Output the (x, y) coordinate of the center of the cell containing the given text.  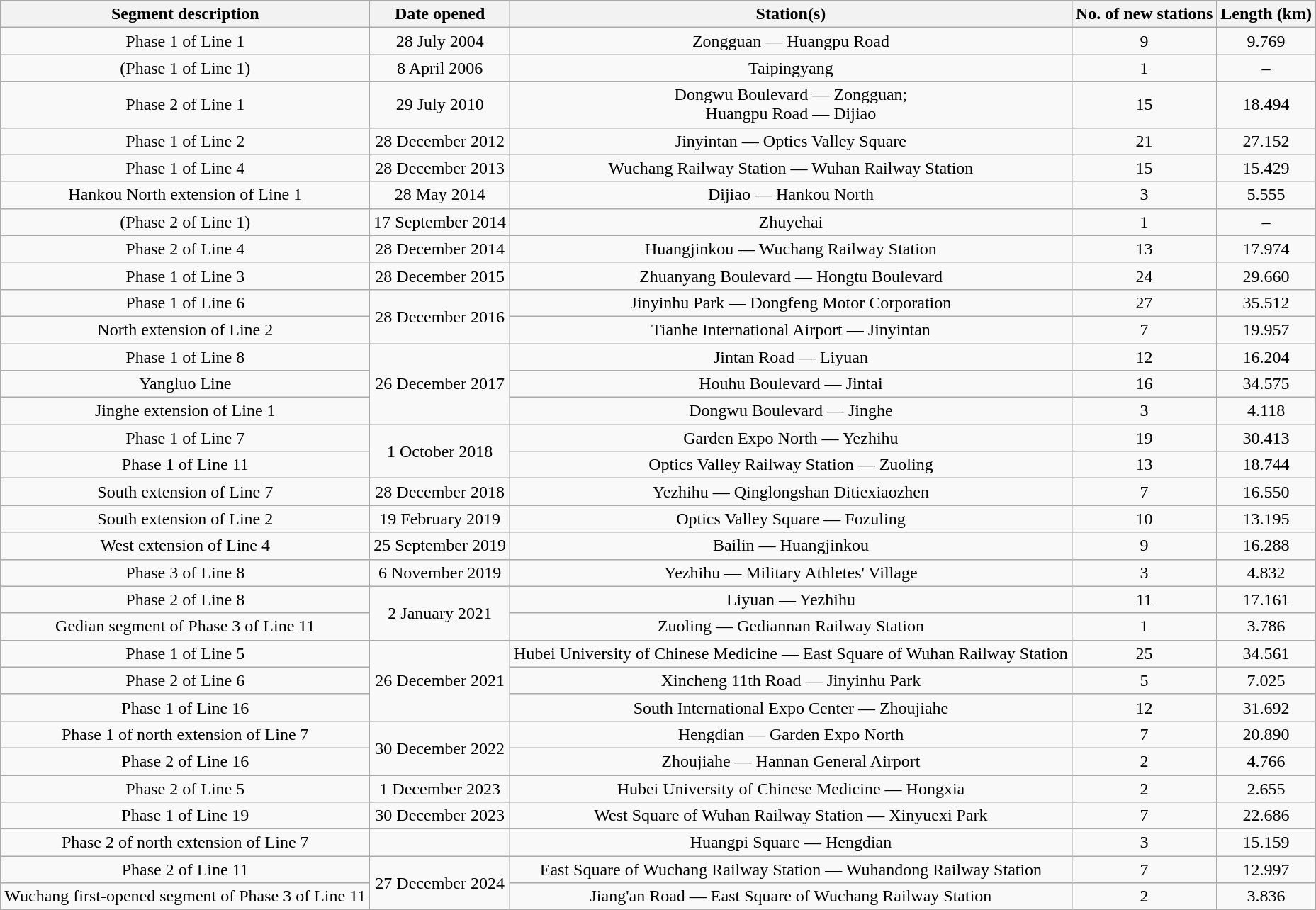
15.429 (1266, 168)
10 (1144, 519)
Zhuanyang Boulevard — Hongtu Boulevard (791, 276)
Station(s) (791, 14)
Zhuyehai (791, 222)
Hengdian — Garden Expo North (791, 734)
9.769 (1266, 41)
Houhu Boulevard — Jintai (791, 384)
Yezhihu — Qinglongshan Ditiexiaozhen (791, 492)
Hankou North extension of Line 1 (186, 195)
16.288 (1266, 546)
5.555 (1266, 195)
3.786 (1266, 627)
34.575 (1266, 384)
27 (1144, 303)
Yangluo Line (186, 384)
4.766 (1266, 761)
26 December 2021 (440, 680)
28 December 2016 (440, 316)
Jinyintan — Optics Valley Square (791, 141)
Phase 1 of Line 5 (186, 653)
Phase 1 of Line 19 (186, 816)
18.744 (1266, 465)
South International Expo Center — Zhoujiahe (791, 707)
5 (1144, 680)
17 September 2014 (440, 222)
West Square of Wuhan Railway Station — Xinyuexi Park (791, 816)
Xincheng 11th Road — Jinyinhu Park (791, 680)
Phase 1 of Line 1 (186, 41)
4.118 (1266, 411)
28 December 2018 (440, 492)
16 (1144, 384)
Phase 1 of north extension of Line 7 (186, 734)
17.974 (1266, 249)
(Phase 2 of Line 1) (186, 222)
Taipingyang (791, 68)
Phase 1 of Line 3 (186, 276)
2 January 2021 (440, 613)
22.686 (1266, 816)
26 December 2017 (440, 383)
East Square of Wuchang Railway Station — Wuhandong Railway Station (791, 870)
Jinghe extension of Line 1 (186, 411)
Phase 3 of Line 8 (186, 573)
28 December 2014 (440, 249)
2.655 (1266, 789)
Jintan Road — Liyuan (791, 356)
Tianhe International Airport — Jinyintan (791, 330)
Dijiao — Hankou North (791, 195)
7.025 (1266, 680)
Gedian segment of Phase 3 of Line 11 (186, 627)
(Phase 1 of Line 1) (186, 68)
15.159 (1266, 843)
Zongguan — Huangpu Road (791, 41)
Phase 2 of Line 1 (186, 105)
Phase 1 of Line 16 (186, 707)
Garden Expo North — Yezhihu (791, 438)
19.957 (1266, 330)
Segment description (186, 14)
28 December 2015 (440, 276)
North extension of Line 2 (186, 330)
11 (1144, 600)
28 July 2004 (440, 41)
34.561 (1266, 653)
Phase 2 of Line 4 (186, 249)
Hubei University of Chinese Medicine — Hongxia (791, 789)
No. of new stations (1144, 14)
Phase 1 of Line 4 (186, 168)
Zuoling — Gediannan Railway Station (791, 627)
4.832 (1266, 573)
Bailin — Huangjinkou (791, 546)
20.890 (1266, 734)
35.512 (1266, 303)
Huangjinkou — Wuchang Railway Station (791, 249)
12.997 (1266, 870)
Optics Valley Railway Station — Zuoling (791, 465)
Phase 1 of Line 2 (186, 141)
16.550 (1266, 492)
28 May 2014 (440, 195)
28 December 2013 (440, 168)
30.413 (1266, 438)
19 (1144, 438)
Length (km) (1266, 14)
30 December 2022 (440, 748)
29.660 (1266, 276)
Phase 2 of north extension of Line 7 (186, 843)
13.195 (1266, 519)
25 September 2019 (440, 546)
Huangpi Square — Hengdian (791, 843)
21 (1144, 141)
30 December 2023 (440, 816)
3.836 (1266, 897)
1 October 2018 (440, 451)
Phase 1 of Line 8 (186, 356)
Dongwu Boulevard — Jinghe (791, 411)
Wuchang first-opened segment of Phase 3 of Line 11 (186, 897)
Jiang'an Road — East Square of Wuchang Railway Station (791, 897)
Liyuan — Yezhihu (791, 600)
Phase 1 of Line 11 (186, 465)
Jinyinhu Park — Dongfeng Motor Corporation (791, 303)
Phase 2 of Line 8 (186, 600)
17.161 (1266, 600)
West extension of Line 4 (186, 546)
Yezhihu — Military Athletes' Village (791, 573)
Phase 1 of Line 6 (186, 303)
Optics Valley Square — Fozuling (791, 519)
Phase 2 of Line 16 (186, 761)
27 December 2024 (440, 883)
28 December 2012 (440, 141)
27.152 (1266, 141)
25 (1144, 653)
16.204 (1266, 356)
Hubei University of Chinese Medicine — East Square of Wuhan Railway Station (791, 653)
Phase 2 of Line 11 (186, 870)
24 (1144, 276)
South extension of Line 2 (186, 519)
Phase 2 of Line 6 (186, 680)
Phase 2 of Line 5 (186, 789)
Wuchang Railway Station — Wuhan Railway Station (791, 168)
18.494 (1266, 105)
8 April 2006 (440, 68)
31.692 (1266, 707)
South extension of Line 7 (186, 492)
Dongwu Boulevard — Zongguan; Huangpu Road — Dijiao (791, 105)
1 December 2023 (440, 789)
6 November 2019 (440, 573)
19 February 2019 (440, 519)
Date opened (440, 14)
29 July 2010 (440, 105)
Phase 1 of Line 7 (186, 438)
Zhoujiahe — Hannan General Airport (791, 761)
